Return (X, Y) of the center of cell containing provided text 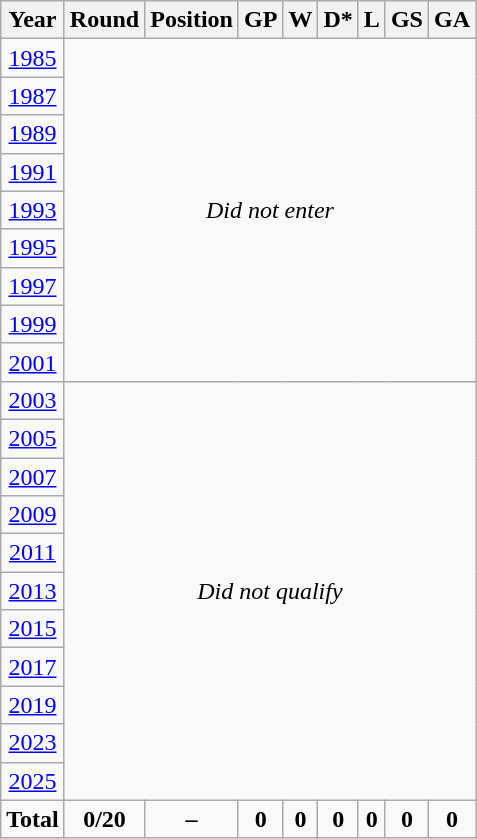
2015 (33, 629)
2017 (33, 667)
2025 (33, 781)
Year (33, 20)
2013 (33, 591)
1997 (33, 286)
0/20 (104, 819)
1999 (33, 324)
2023 (33, 743)
1985 (33, 58)
GS (406, 20)
2009 (33, 515)
1987 (33, 96)
1995 (33, 248)
2003 (33, 400)
L (372, 20)
W (300, 20)
2019 (33, 705)
Did not enter (270, 210)
GP (260, 20)
1993 (33, 210)
Position (192, 20)
Round (104, 20)
– (192, 819)
1989 (33, 134)
1991 (33, 172)
D* (338, 20)
Total (33, 819)
2001 (33, 362)
GA (452, 20)
2007 (33, 477)
2005 (33, 438)
Did not qualify (270, 590)
2011 (33, 553)
